Capture the cell that displays the provided text and extract its [X, Y] central coordinate. 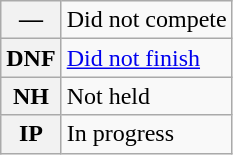
In progress [146, 134]
DNF [31, 58]
NH [31, 96]
Did not finish [146, 58]
IP [31, 134]
— [31, 20]
Not held [146, 96]
Did not compete [146, 20]
